Locate the cell with the specified text and output its (X, Y) center coordinate. 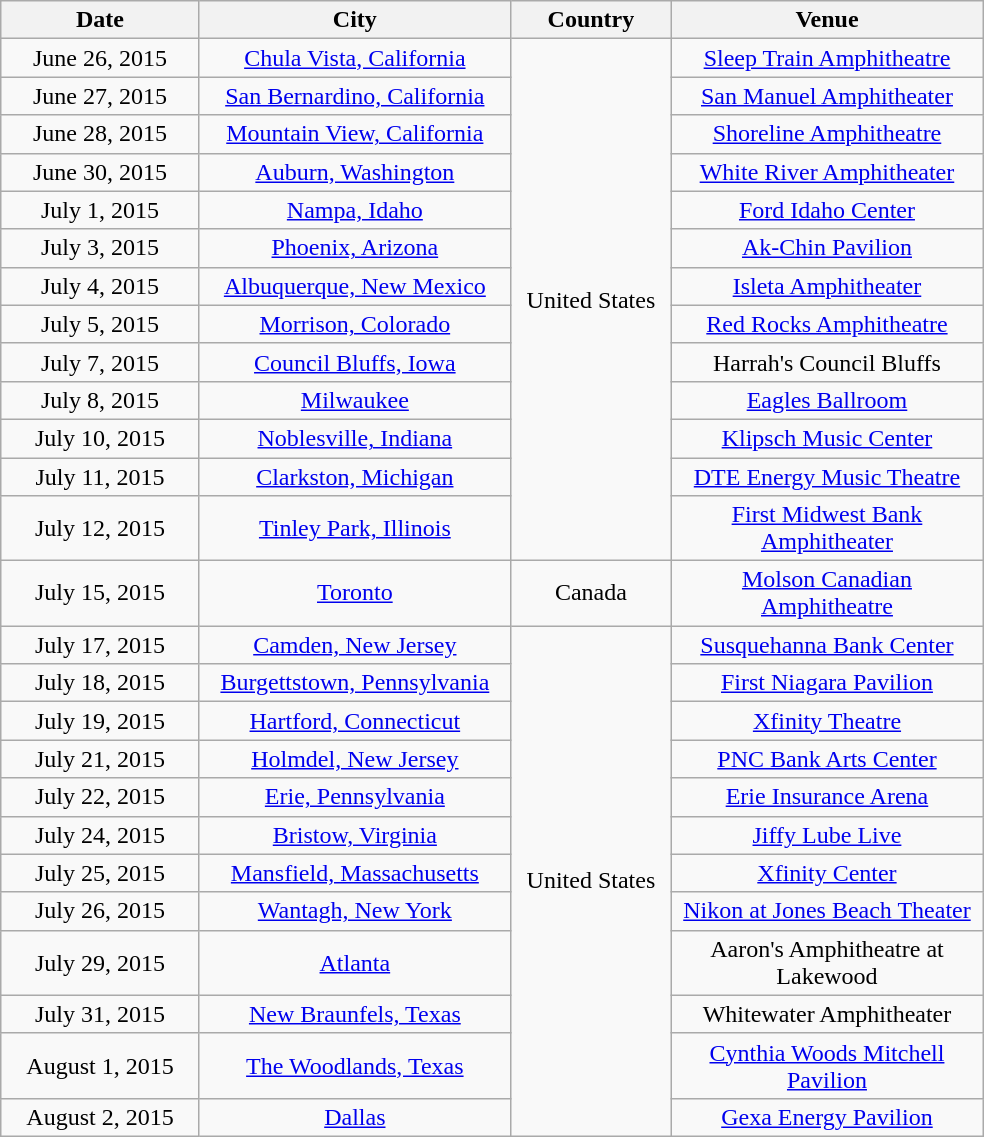
Tinley Park, Illinois (354, 528)
June 30, 2015 (100, 172)
Milwaukee (354, 400)
Clarkston, Michigan (354, 477)
Nikon at Jones Beach Theater (826, 911)
Atlanta (354, 962)
Phoenix, Arizona (354, 248)
San Manuel Amphitheater (826, 96)
Red Rocks Amphitheatre (826, 324)
July 10, 2015 (100, 438)
Burgettstown, Pennsylvania (354, 683)
Albuquerque, New Mexico (354, 286)
July 12, 2015 (100, 528)
City (354, 20)
July 15, 2015 (100, 594)
Ford Idaho Center (826, 210)
Nampa, Idaho (354, 210)
The Woodlands, Texas (354, 1066)
July 18, 2015 (100, 683)
Erie Insurance Arena (826, 797)
Venue (826, 20)
Eagles Ballroom (826, 400)
July 22, 2015 (100, 797)
Susquehanna Bank Center (826, 645)
Wantagh, New York (354, 911)
First Midwest Bank Amphitheater (826, 528)
June 27, 2015 (100, 96)
Hartford, Connecticut (354, 721)
July 26, 2015 (100, 911)
Xfinity Theatre (826, 721)
Council Bluffs, Iowa (354, 362)
June 26, 2015 (100, 58)
July 31, 2015 (100, 1014)
July 24, 2015 (100, 835)
Whitewater Amphitheater (826, 1014)
Country (590, 20)
Harrah's Council Bluffs (826, 362)
Erie, Pennsylvania (354, 797)
July 8, 2015 (100, 400)
July 3, 2015 (100, 248)
San Bernardino, California (354, 96)
Mountain View, California (354, 134)
Sleep Train Amphitheatre (826, 58)
Toronto (354, 594)
August 1, 2015 (100, 1066)
Xfinity Center (826, 873)
June 28, 2015 (100, 134)
Noblesville, Indiana (354, 438)
First Niagara Pavilion (826, 683)
Canada (590, 594)
DTE Energy Music Theatre (826, 477)
July 17, 2015 (100, 645)
Camden, New Jersey (354, 645)
July 7, 2015 (100, 362)
Bristow, Virginia (354, 835)
Klipsch Music Center (826, 438)
July 21, 2015 (100, 759)
Molson Canadian Amphitheatre (826, 594)
Holmdel, New Jersey (354, 759)
Cynthia Woods Mitchell Pavilion (826, 1066)
Isleta Amphitheater (826, 286)
July 29, 2015 (100, 962)
July 5, 2015 (100, 324)
Jiffy Lube Live (826, 835)
PNC Bank Arts Center (826, 759)
Dallas (354, 1117)
July 11, 2015 (100, 477)
Shoreline Amphitheatre (826, 134)
July 25, 2015 (100, 873)
New Braunfels, Texas (354, 1014)
White River Amphitheater (826, 172)
Mansfield, Massachusetts (354, 873)
August 2, 2015 (100, 1117)
Date (100, 20)
July 4, 2015 (100, 286)
Gexa Energy Pavilion (826, 1117)
July 19, 2015 (100, 721)
Auburn, Washington (354, 172)
Aaron's Amphitheatre at Lakewood (826, 962)
Morrison, Colorado (354, 324)
July 1, 2015 (100, 210)
Chula Vista, California (354, 58)
Ak-Chin Pavilion (826, 248)
